From the cell containing the given text, extract its center point as [x, y] coordinate. 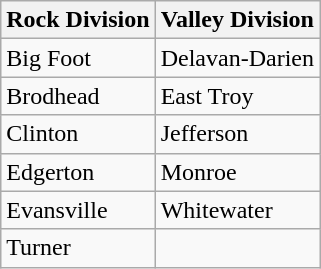
Delavan-Darien [237, 58]
Turner [78, 248]
Clinton [78, 134]
Rock Division [78, 20]
East Troy [237, 96]
Big Foot [78, 58]
Jefferson [237, 134]
Brodhead [78, 96]
Monroe [237, 172]
Whitewater [237, 210]
Valley Division [237, 20]
Evansville [78, 210]
Edgerton [78, 172]
